Determine the (X, Y) coordinate at the center of the cell enclosing the given text.  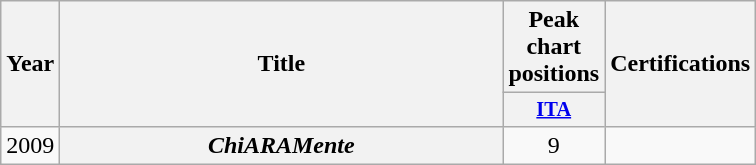
Year (30, 64)
Peak chart positions (554, 47)
Title (282, 64)
Certifications (680, 64)
9 (554, 145)
ITA (554, 110)
ChiARAMente (282, 145)
2009 (30, 145)
